Determine the [X, Y] coordinate at the center of the cell enclosing the given text.  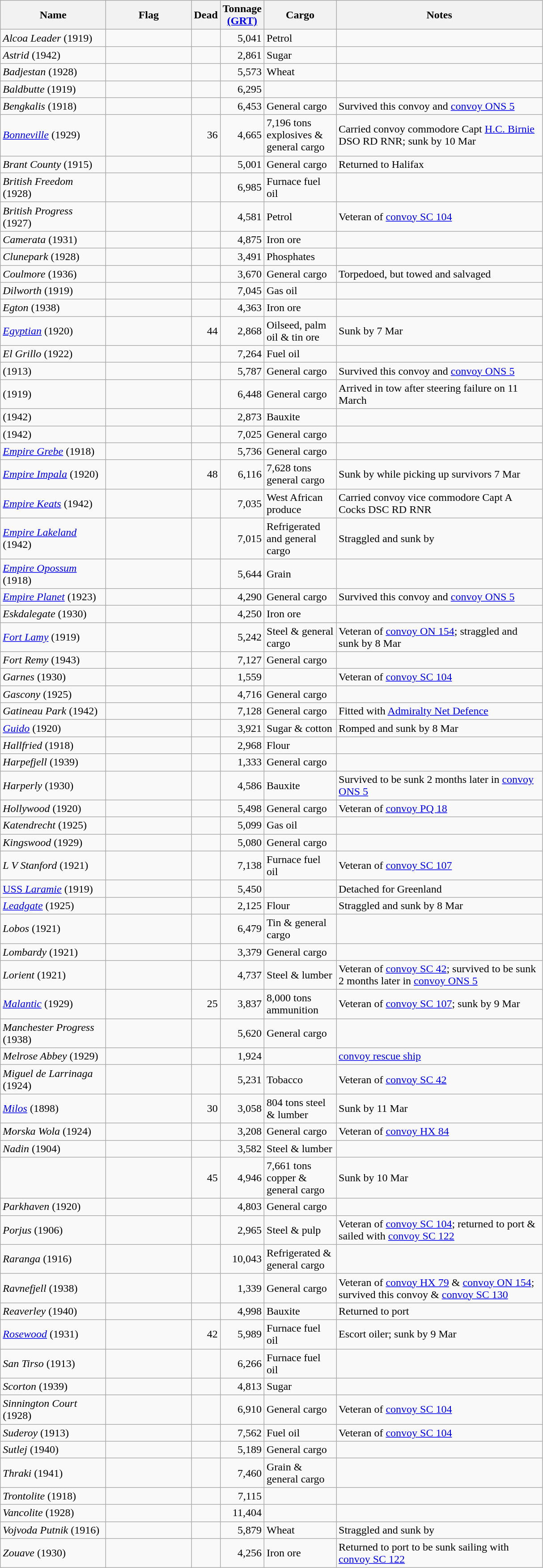
Escort oiler; sunk by 9 Mar [439, 1334]
2,861 [242, 55]
Detached for Greenland [439, 889]
4,946 [242, 1178]
Flag [148, 15]
Veteran of convoy ON 154; straggled and sunk by 8 Mar [439, 637]
Lorient (1921) [53, 975]
Survived to be sunk 2 months later in convoy ONS 5 [439, 785]
Astrid (1942) [53, 55]
Refrigerated and general cargo [301, 538]
Phosphates [301, 256]
Veteran of convoy PQ 18 [439, 808]
Zouave (1930) [53, 1553]
Camerata (1931) [53, 239]
3,491 [242, 256]
4,813 [242, 1387]
5,242 [242, 637]
Cargo [301, 15]
Sinnington Court (1928) [53, 1410]
25 [206, 1004]
4,586 [242, 785]
Fort Remy (1943) [53, 660]
Sugar & cotton [301, 728]
Returned to port to be sunk sailing with convoy SC 122 [439, 1553]
(1919) [53, 394]
Milos (1898) [53, 1108]
6,479 [242, 928]
Malantic (1929) [53, 1004]
L V Stanford (1921) [53, 866]
5,573 [242, 72]
6,116 [242, 474]
42 [206, 1334]
Sunk by 11 Mar [439, 1108]
Tin & general cargo [301, 928]
Name [53, 15]
Empire Opossum (1918) [53, 574]
Carried convoy vice commodore Capt A Cocks DSC RD RNR [439, 503]
5,879 [242, 1530]
Suderoy (1913) [53, 1433]
3,379 [242, 952]
Veteran of convoy SC 107 [439, 866]
3,837 [242, 1004]
4,737 [242, 975]
3,058 [242, 1108]
Scorton (1939) [53, 1387]
San Tirso (1913) [53, 1363]
2,873 [242, 417]
Romped and sunk by 8 Mar [439, 728]
4,875 [242, 239]
1,924 [242, 1056]
3,670 [242, 273]
7,025 [242, 434]
4,250 [242, 614]
Straggled and sunk by 8 Mar [439, 906]
Notes [439, 15]
804 tons steel & lumber [301, 1108]
Vancolite (1928) [53, 1513]
Veteran of convoy HX 79 & convoy ON 154; survived this convoy & convoy SC 130 [439, 1288]
6,910 [242, 1410]
Manchester Progress (1938) [53, 1033]
6,295 [242, 89]
7,045 [242, 291]
(1913) [53, 371]
Morska Wola (1924) [53, 1132]
7,138 [242, 866]
Steel & general cargo [301, 637]
Returned to port [439, 1311]
Eskdalegate (1930) [53, 614]
Veteran of convoy HX 84 [439, 1132]
Ravnefjell (1938) [53, 1288]
Egton (1938) [53, 308]
Tonnage (GRT) [242, 15]
7,115 [242, 1496]
Dilworth (1919) [53, 291]
Bonneville (1929) [53, 135]
Sutlej (1940) [53, 1450]
Dead [206, 15]
Carried convoy commodore Capt H.C. Birnie DSO RD RNR; sunk by 10 Mar [439, 135]
5,001 [242, 164]
Brant County (1915) [53, 164]
1,333 [242, 762]
5,231 [242, 1080]
Empire Lakeland (1942) [53, 538]
4,665 [242, 135]
1,339 [242, 1288]
Harpefjell (1939) [53, 762]
Veteran of convoy SC 107; sunk by 9 Mar [439, 1004]
USS Laramie (1919) [53, 889]
5,620 [242, 1033]
Baldbutte (1919) [53, 89]
Katendrecht (1925) [53, 825]
convoy rescue ship [439, 1056]
5,736 [242, 451]
Sunk by while picking up survivors 7 Mar [439, 474]
Veteran of convoy SC 42; survived to be sunk 2 months later in convoy ONS 5 [439, 975]
7,015 [242, 538]
7,196 tons explosives & general cargo [301, 135]
6,266 [242, 1363]
Steel & pulp [301, 1230]
7,460 [242, 1473]
30 [206, 1108]
Torpedoed, but towed and salvaged [439, 273]
Grain & general cargo [301, 1473]
British Freedom (1928) [53, 187]
Vojvoda Putnik (1916) [53, 1530]
Reaverley (1940) [53, 1311]
4,581 [242, 217]
44 [206, 331]
Returned to Halifax [439, 164]
Miguel de Larrinaga (1924) [53, 1080]
5,189 [242, 1450]
48 [206, 474]
Coulmore (1936) [53, 273]
Tobacco [301, 1080]
5,989 [242, 1334]
7,035 [242, 503]
5,041 [242, 38]
Gatineau Park (1942) [53, 711]
Empire Planet (1923) [53, 597]
Thraki (1941) [53, 1473]
5,498 [242, 808]
4,256 [242, 1553]
Sunk by 10 Mar [439, 1178]
2,868 [242, 331]
Rosewood (1931) [53, 1334]
10,043 [242, 1259]
Bengkalis (1918) [53, 106]
Oilseed, palm oil & tin ore [301, 331]
Arrived in tow after steering failure on 11 March [439, 394]
5,644 [242, 574]
Hollywood (1920) [53, 808]
Clunepark (1928) [53, 256]
1,559 [242, 677]
Kingswood (1929) [53, 842]
West African produce [301, 503]
4,290 [242, 597]
5,080 [242, 842]
Empire Impala (1920) [53, 474]
Guido (1920) [53, 728]
Nadin (1904) [53, 1149]
Refrigerated & general cargo [301, 1259]
Raranga (1916) [53, 1259]
7,562 [242, 1433]
6,448 [242, 394]
7,128 [242, 711]
Melrose Abbey (1929) [53, 1056]
Porjus (1906) [53, 1230]
Egyptian (1920) [53, 331]
3,208 [242, 1132]
5,787 [242, 371]
7,661 tons copper & general cargo [301, 1178]
4,803 [242, 1207]
11,404 [242, 1513]
7,127 [242, 660]
4,716 [242, 694]
7,628 tons general cargo [301, 474]
Badjestan (1928) [53, 72]
4,363 [242, 308]
3,582 [242, 1149]
British Progress (1927) [53, 217]
Lobos (1921) [53, 928]
Veteran of convoy SC 42 [439, 1080]
36 [206, 135]
Garnes (1930) [53, 677]
2,125 [242, 906]
Alcoa Leader (1919) [53, 38]
Lombardy (1921) [53, 952]
El Grillo (1922) [53, 354]
5,450 [242, 889]
Gascony (1925) [53, 694]
Leadgate (1925) [53, 906]
Harperly (1930) [53, 785]
5,099 [242, 825]
Sunk by 7 Mar [439, 331]
Trontolite (1918) [53, 1496]
Fitted with Admiralty Net Defence [439, 711]
Empire Keats (1942) [53, 503]
Veteran of convoy SC 104; returned to port & sailed with convoy SC 122 [439, 1230]
2,968 [242, 745]
45 [206, 1178]
Empire Grebe (1918) [53, 451]
8,000 tons ammunition [301, 1004]
7,264 [242, 354]
6,453 [242, 106]
Hallfried (1918) [53, 745]
Parkhaven (1920) [53, 1207]
3,921 [242, 728]
Grain [301, 574]
2,965 [242, 1230]
4,998 [242, 1311]
Fort Lamy (1919) [53, 637]
6,985 [242, 187]
